Determine the [x, y] coordinate at the center of the cell enclosing the given text.  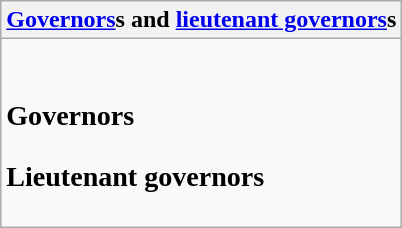
Governorss and lieutenant governorss [202, 20]
GovernorsLieutenant governors [202, 133]
